Identify which cell holds the provided text, then report its [x, y] central coordinate. 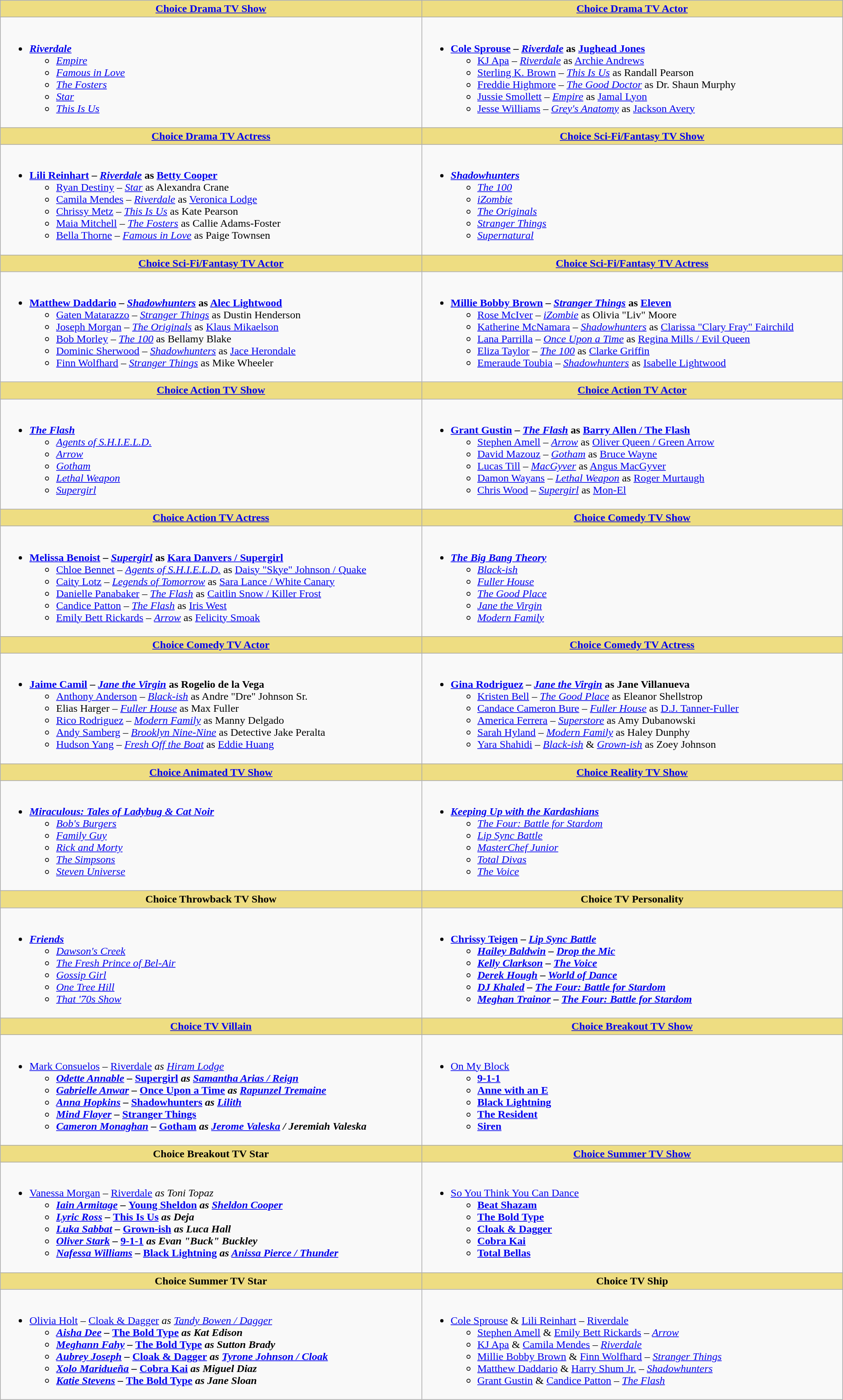
So You Think You Can DanceBeat ShazamThe Bold TypeCloak & DaggerCobra KaiTotal Bellas [632, 1217]
Choice Action TV Show [211, 390]
Choice Reality TV Show [632, 772]
Choice Drama TV Actress [211, 136]
Choice Action TV Actress [211, 517]
Choice Throwback TV Show [211, 899]
Choice Comedy TV Actress [632, 645]
Choice Comedy TV Show [632, 517]
Choice Sci-Fi/Fantasy TV Show [632, 136]
Choice Sci-Fi/Fantasy TV Actor [211, 263]
ShadowhuntersThe 100iZombieThe OriginalsStranger ThingsSupernatural [632, 200]
Choice Drama TV Show [211, 9]
Choice Summer TV Show [632, 1154]
Choice Sci-Fi/Fantasy TV Actress [632, 263]
Choice TV Villain [211, 1027]
Choice Breakout TV Show [632, 1027]
Choice Comedy TV Actor [211, 645]
On My Block9-1-1Anne with an EBlack LightningThe ResidentSiren [632, 1090]
Choice Action TV Actor [632, 390]
The FlashAgents of S.H.I.E.L.D.ArrowGothamLethal WeaponSupergirl [211, 454]
The Big Bang TheoryBlack-ishFuller HouseThe Good PlaceJane the VirginModern Family [632, 581]
Choice TV Personality [632, 899]
FriendsDawson's CreekThe Fresh Prince of Bel-AirGossip GirlOne Tree HillThat '70s Show [211, 963]
Choice Drama TV Actor [632, 9]
RiverdaleEmpireFamous in LoveThe FostersStarThis Is Us [211, 72]
Choice TV Ship [632, 1281]
Choice Summer TV Star [211, 1281]
Miraculous: Tales of Ladybug & Cat NoirBob's BurgersFamily GuyRick and MortyThe SimpsonsSteven Universe [211, 836]
Keeping Up with the KardashiansThe Four: Battle for StardomLip Sync BattleMasterChef JuniorTotal DivasThe Voice [632, 836]
Choice Breakout TV Star [211, 1154]
Choice Animated TV Show [211, 772]
